Extract the (X, Y) coordinate from the center of the cell holding the provided text.  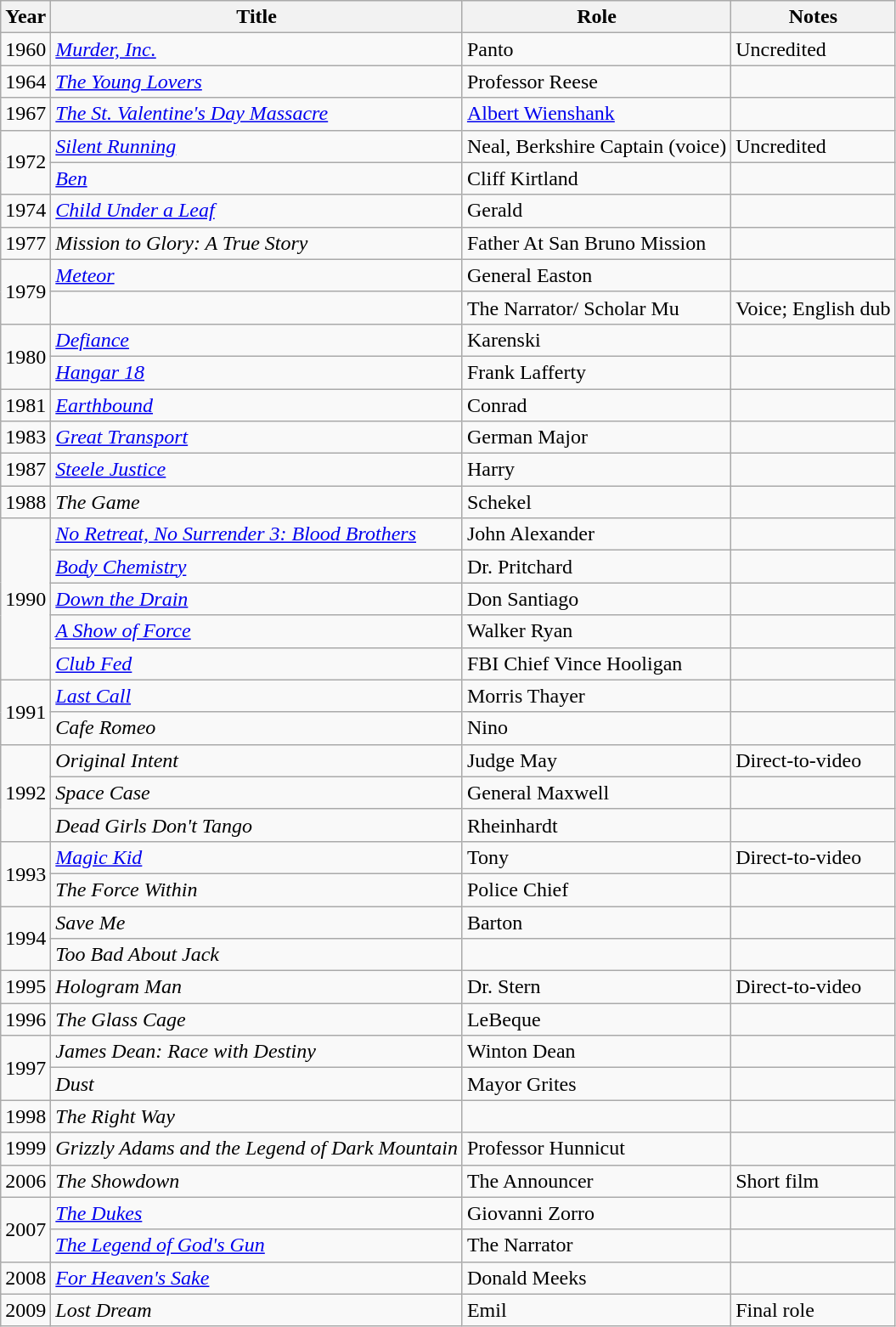
1993 (25, 873)
Conrad (596, 405)
Albert Wienshank (596, 114)
1997 (25, 1068)
Earthbound (256, 405)
The Dukes (256, 1213)
Steele Justice (256, 470)
Murder, Inc. (256, 49)
The Announcer (596, 1181)
Title (256, 17)
The Game (256, 502)
Grizzly Adams and the Legend of Dark Mountain (256, 1149)
Schekel (596, 502)
Notes (814, 17)
Hologram Man (256, 987)
The Showdown (256, 1181)
Too Bad About Jack (256, 955)
Winton Dean (596, 1052)
For Heaven's Sake (256, 1278)
1967 (25, 114)
Dead Girls Don't Tango (256, 825)
Panto (596, 49)
1990 (25, 599)
Lost Dream (256, 1310)
Cafe Romeo (256, 728)
Karenski (596, 340)
Harry (596, 470)
Professor Hunnicut (596, 1149)
Walker Ryan (596, 631)
Dust (256, 1084)
1988 (25, 502)
Save Me (256, 922)
Gerald (596, 211)
Mayor Grites (596, 1084)
The Young Lovers (256, 82)
Short film (814, 1181)
Hangar 18 (256, 372)
Role (596, 17)
The Legend of God's Gun (256, 1245)
General Maxwell (596, 793)
Professor Reese (596, 82)
James Dean: Race with Destiny (256, 1052)
1980 (25, 356)
Child Under a Leaf (256, 211)
German Major (596, 438)
Nino (596, 728)
Defiance (256, 340)
1979 (25, 291)
Dr. Pritchard (596, 567)
Don Santiago (596, 599)
Tony (596, 857)
The Force Within (256, 889)
Judge May (596, 760)
1974 (25, 211)
Rheinhardt (596, 825)
1992 (25, 793)
The Narrator/ Scholar Mu (596, 308)
1994 (25, 938)
The Narrator (596, 1245)
Father At San Bruno Mission (596, 243)
1999 (25, 1149)
Cliff Kirtland (596, 178)
The Right Way (256, 1116)
Neal, Berkshire Captain (voice) (596, 146)
The Glass Cage (256, 1019)
1977 (25, 243)
1996 (25, 1019)
Final role (814, 1310)
Body Chemistry (256, 567)
A Show of Force (256, 631)
1991 (25, 712)
Magic Kid (256, 857)
2006 (25, 1181)
Morris Thayer (596, 696)
Giovanni Zorro (596, 1213)
Silent Running (256, 146)
Space Case (256, 793)
2009 (25, 1310)
Emil (596, 1310)
John Alexander (596, 534)
Down the Drain (256, 599)
Voice; English dub (814, 308)
Club Fed (256, 663)
Last Call (256, 696)
1987 (25, 470)
Dr. Stern (596, 987)
Mission to Glory: A True Story (256, 243)
Great Transport (256, 438)
Meteor (256, 275)
1998 (25, 1116)
2007 (25, 1229)
Barton (596, 922)
Donald Meeks (596, 1278)
General Easton (596, 275)
1960 (25, 49)
No Retreat, No Surrender 3: Blood Brothers (256, 534)
1995 (25, 987)
The St. Valentine's Day Massacre (256, 114)
1983 (25, 438)
LeBeque (596, 1019)
Year (25, 17)
Ben (256, 178)
2008 (25, 1278)
1964 (25, 82)
Frank Lafferty (596, 372)
Original Intent (256, 760)
1981 (25, 405)
1972 (25, 162)
Police Chief (596, 889)
FBI Chief Vince Hooligan (596, 663)
